Identify which cell holds the provided text, then report its (x, y) central coordinate. 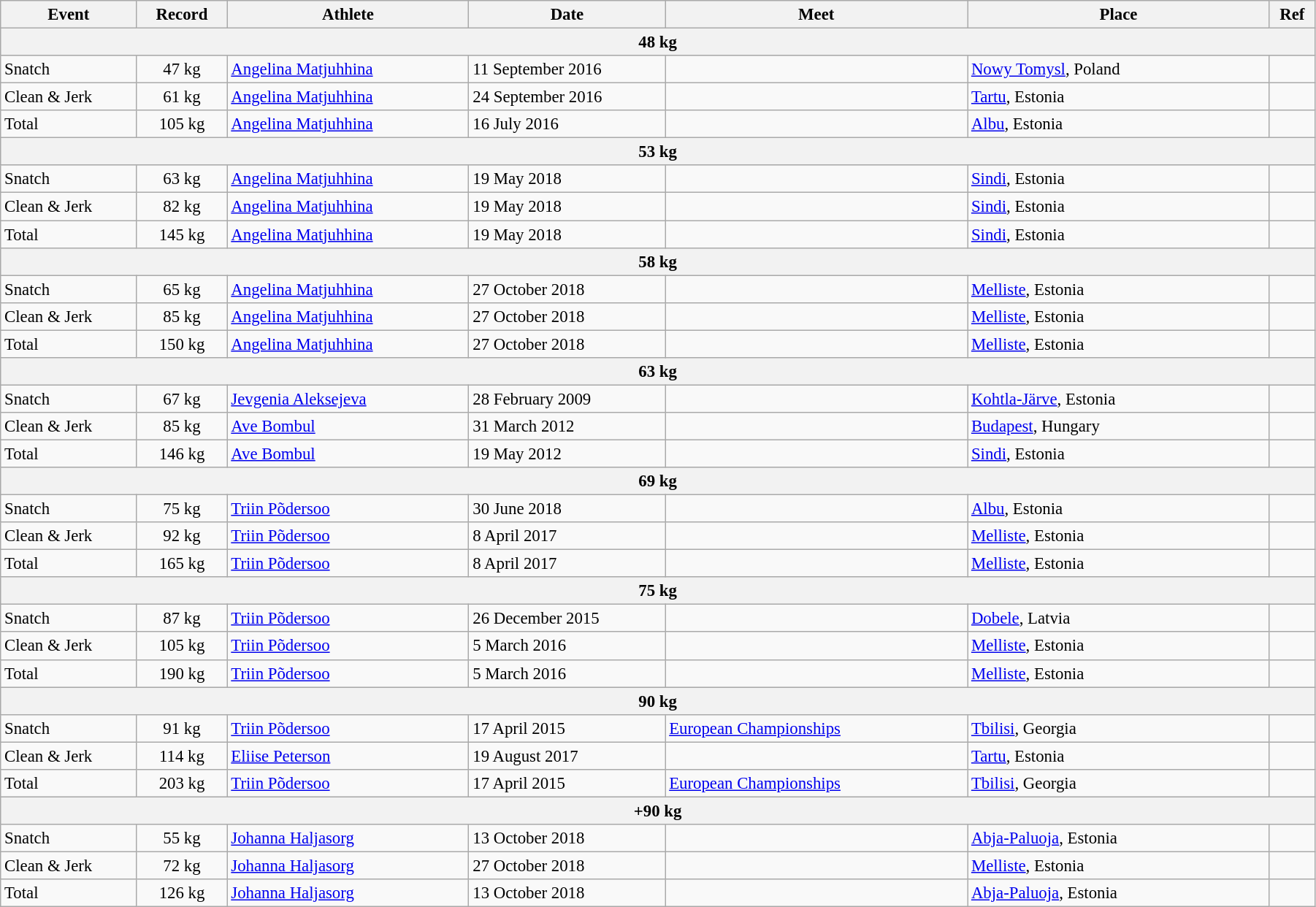
Kohtla-Järve, Estonia (1119, 399)
26 December 2015 (567, 619)
Place (1119, 15)
11 September 2016 (567, 69)
126 kg (182, 893)
24 September 2016 (567, 97)
90 kg (658, 701)
Jevgenia Aleksejeva (348, 399)
150 kg (182, 344)
190 kg (182, 673)
65 kg (182, 289)
Nowy Tomysl, Poland (1119, 69)
72 kg (182, 865)
Dobele, Latvia (1119, 619)
114 kg (182, 756)
82 kg (182, 207)
Event (69, 15)
Budapest, Hungary (1119, 426)
28 February 2009 (567, 399)
67 kg (182, 399)
92 kg (182, 536)
87 kg (182, 619)
61 kg (182, 97)
69 kg (658, 481)
19 August 2017 (567, 756)
16 July 2016 (567, 124)
30 June 2018 (567, 509)
Athlete (348, 15)
Eliise Peterson (348, 756)
91 kg (182, 728)
165 kg (182, 564)
+90 kg (658, 811)
31 March 2012 (567, 426)
19 May 2012 (567, 453)
145 kg (182, 234)
Date (567, 15)
58 kg (658, 261)
Ref (1292, 15)
Record (182, 15)
203 kg (182, 784)
Meet (816, 15)
55 kg (182, 838)
48 kg (658, 42)
53 kg (658, 152)
47 kg (182, 69)
146 kg (182, 453)
